Search for the cell housing the specified text and yield its [X, Y] center coordinate. 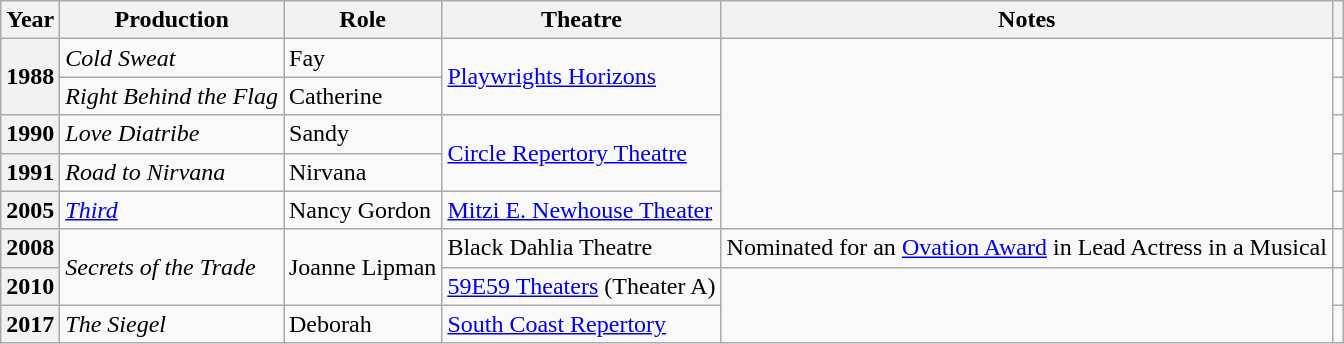
2017 [30, 324]
Third [172, 210]
Year [30, 20]
1990 [30, 134]
2008 [30, 248]
2010 [30, 286]
The Siegel [172, 324]
Mitzi E. Newhouse Theater [582, 210]
Fay [363, 58]
Road to Nirvana [172, 172]
1988 [30, 77]
Circle Repertory Theatre [582, 153]
Playwrights Horizons [582, 77]
59E59 Theaters (Theater A) [582, 286]
Theatre [582, 20]
Catherine [363, 96]
Joanne Lipman [363, 267]
2005 [30, 210]
Deborah [363, 324]
Secrets of the Trade [172, 267]
Sandy [363, 134]
Notes [1026, 20]
Production [172, 20]
South Coast Repertory [582, 324]
Nancy Gordon [363, 210]
Cold Sweat [172, 58]
Love Diatribe [172, 134]
Right Behind the Flag [172, 96]
Role [363, 20]
Nirvana [363, 172]
Black Dahlia Theatre [582, 248]
Nominated for an Ovation Award in Lead Actress in a Musical [1026, 248]
1991 [30, 172]
